Scan for the cell matching the given text and deliver its [X, Y] coordinate at center. 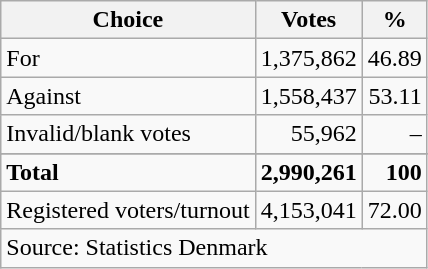
Registered voters/turnout [128, 210]
Source: Statistics Denmark [214, 248]
Invalid/blank votes [128, 134]
100 [394, 172]
Choice [128, 20]
46.89 [394, 58]
53.11 [394, 96]
– [394, 134]
4,153,041 [308, 210]
Votes [308, 20]
55,962 [308, 134]
72.00 [394, 210]
For [128, 58]
2,990,261 [308, 172]
Against [128, 96]
Total [128, 172]
% [394, 20]
1,558,437 [308, 96]
1,375,862 [308, 58]
